Search for the cell housing the specified text and yield its [X, Y] center coordinate. 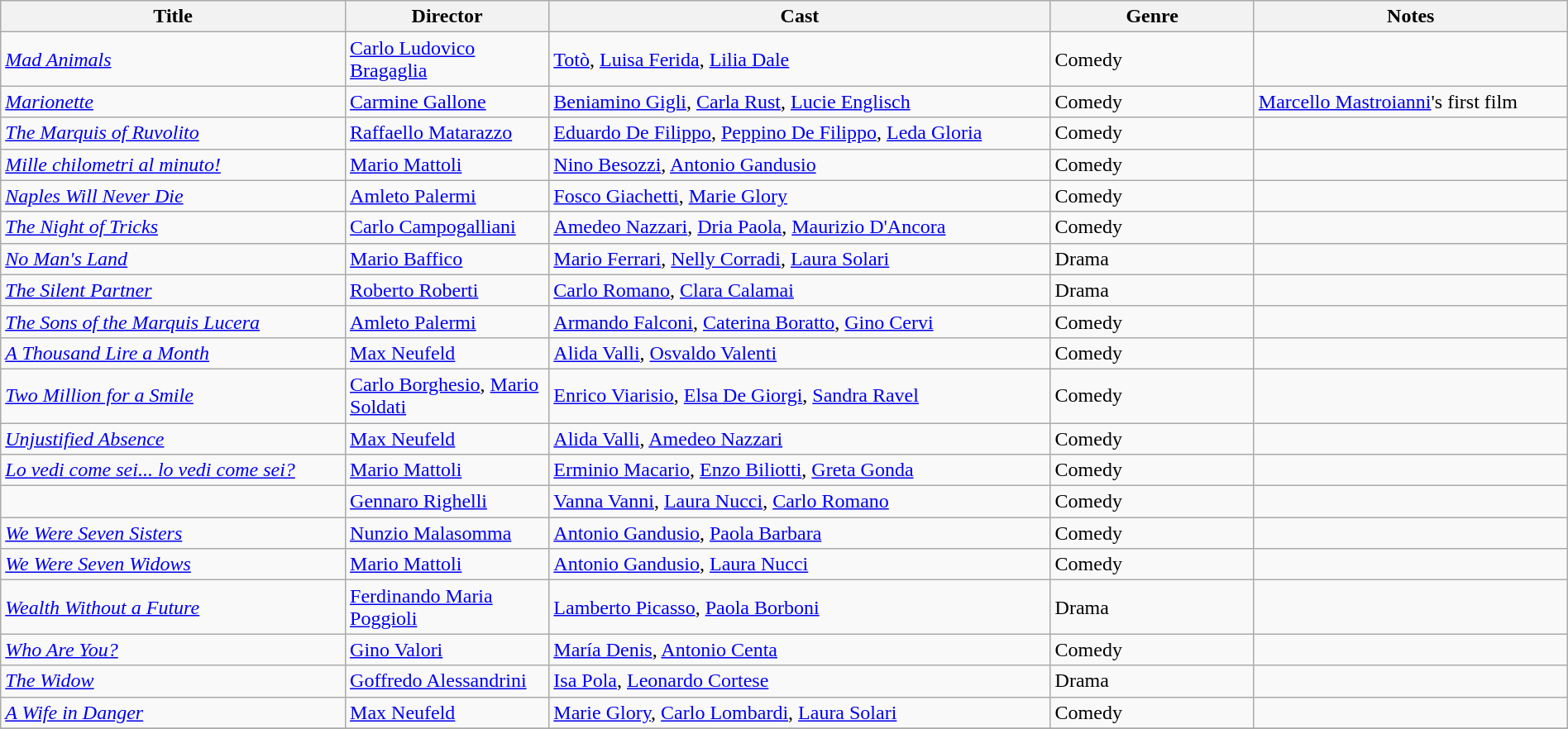
The Marquis of Ruvolito [174, 133]
Beniamino Gigli, Carla Rust, Lucie Englisch [800, 102]
María Denis, Antonio Centa [800, 650]
Carlo Ludovico Bragaglia [447, 60]
Mario Ferrari, Nelly Corradi, Laura Solari [800, 259]
Ferdinando Maria Poggioli [447, 607]
Eduardo De Filippo, Peppino De Filippo, Leda Gloria [800, 133]
Mario Baffico [447, 259]
Cast [800, 17]
The Night of Tricks [174, 227]
Lamberto Picasso, Paola Borboni [800, 607]
Wealth Without a Future [174, 607]
Antonio Gandusio, Paola Barbara [800, 533]
Lo vedi come sei... lo vedi come sei? [174, 470]
No Man's Land [174, 259]
Nunzio Malasomma [447, 533]
Genre [1152, 17]
Gennaro Righelli [447, 502]
Nino Besozzi, Antonio Gandusio [800, 164]
Fosco Giachetti, Marie Glory [800, 196]
Carlo Romano, Clara Calamai [800, 290]
Unjustified Absence [174, 439]
Totò, Luisa Ferida, Lilia Dale [800, 60]
Isa Pola, Leonardo Cortese [800, 681]
Mille chilometri al minuto! [174, 164]
Antonio Gandusio, Laura Nucci [800, 565]
A Wife in Danger [174, 712]
Director [447, 17]
Vanna Vanni, Laura Nucci, Carlo Romano [800, 502]
Naples Will Never Die [174, 196]
Carlo Borghesio, Mario Soldati [447, 395]
Carmine Gallone [447, 102]
Two Million for a Smile [174, 395]
Raffaello Matarazzo [447, 133]
Alida Valli, Osvaldo Valenti [800, 353]
Armando Falconi, Caterina Boratto, Gino Cervi [800, 322]
The Sons of the Marquis Lucera [174, 322]
Marcello Mastroianni's first film [1411, 102]
Who Are You? [174, 650]
The Silent Partner [174, 290]
Marionette [174, 102]
Title [174, 17]
The Widow [174, 681]
Roberto Roberti [447, 290]
Goffredo Alessandrini [447, 681]
Alida Valli, Amedeo Nazzari [800, 439]
We Were Seven Widows [174, 565]
We Were Seven Sisters [174, 533]
Marie Glory, Carlo Lombardi, Laura Solari [800, 712]
Gino Valori [447, 650]
Erminio Macario, Enzo Biliotti, Greta Gonda [800, 470]
Notes [1411, 17]
Enrico Viarisio, Elsa De Giorgi, Sandra Ravel [800, 395]
Carlo Campogalliani [447, 227]
A Thousand Lire a Month [174, 353]
Mad Animals [174, 60]
Amedeo Nazzari, Dria Paola, Maurizio D'Ancora [800, 227]
